From the cell containing the given text, extract its center point as [X, Y] coordinate. 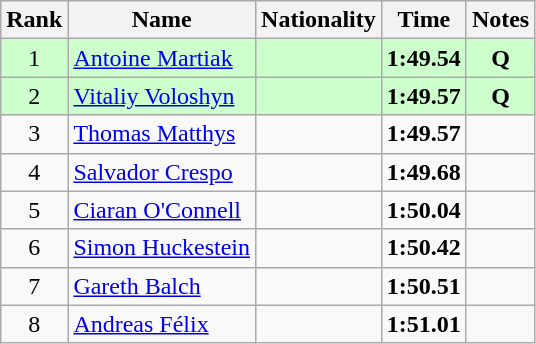
Nationality [319, 20]
2 [34, 96]
7 [34, 286]
3 [34, 134]
Thomas Matthys [162, 134]
4 [34, 172]
Salvador Crespo [162, 172]
1:50.04 [424, 210]
1:50.51 [424, 286]
1:51.01 [424, 324]
6 [34, 248]
5 [34, 210]
Gareth Balch [162, 286]
Simon Huckestein [162, 248]
Ciaran O'Connell [162, 210]
1:49.68 [424, 172]
1:50.42 [424, 248]
Vitaliy Voloshyn [162, 96]
8 [34, 324]
Time [424, 20]
Antoine Martiak [162, 58]
Rank [34, 20]
1:49.54 [424, 58]
Name [162, 20]
Notes [500, 20]
Andreas Félix [162, 324]
1 [34, 58]
